Return the (X, Y) coordinate for the center point of the cell that contains the specified text.  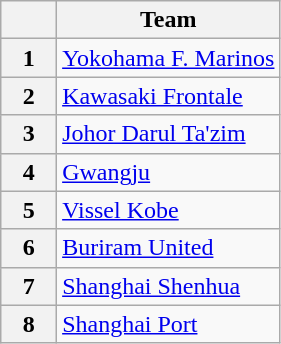
Shanghai Shenhua (168, 286)
6 (29, 248)
4 (29, 172)
Vissel Kobe (168, 210)
3 (29, 134)
Yokohama F. Marinos (168, 58)
Johor Darul Ta'zim (168, 134)
2 (29, 96)
5 (29, 210)
7 (29, 286)
Shanghai Port (168, 324)
Kawasaki Frontale (168, 96)
Team (168, 20)
8 (29, 324)
Gwangju (168, 172)
1 (29, 58)
Buriram United (168, 248)
